Extract the [x, y] coordinate from the center of the cell holding the provided text.  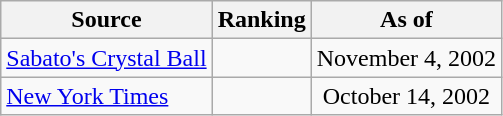
As of [406, 20]
October 14, 2002 [406, 96]
New York Times [106, 96]
Sabato's Crystal Ball [106, 58]
Source [106, 20]
Ranking [262, 20]
November 4, 2002 [406, 58]
